Pinpoint the cell where the given text exists, returning its [x, y] midpoint coordinate. 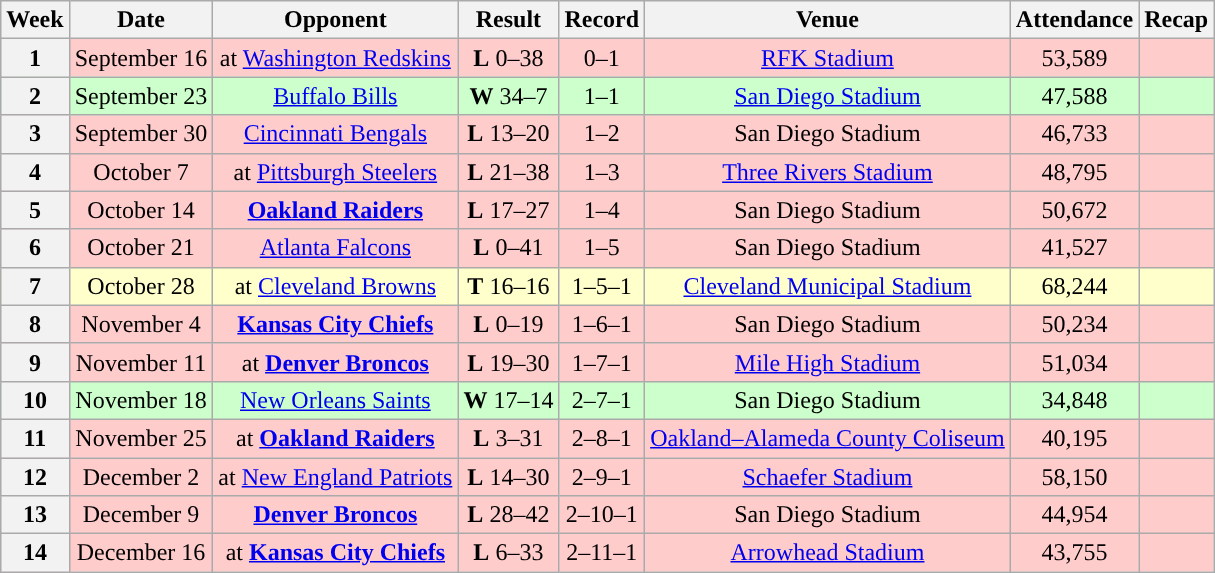
50,234 [1074, 324]
November 18 [141, 400]
Week [35, 20]
New Orleans Saints [336, 400]
41,527 [1074, 248]
Schaefer Stadium [828, 477]
Mile High Stadium [828, 362]
November 25 [141, 438]
12 [35, 477]
58,150 [1074, 477]
1–6–1 [602, 324]
2–10–1 [602, 515]
2–8–1 [602, 438]
51,034 [1074, 362]
Venue [828, 20]
46,733 [1074, 134]
November 11 [141, 362]
3 [35, 134]
L 0–41 [508, 248]
Record [602, 20]
November 4 [141, 324]
W 34–7 [508, 96]
47,588 [1074, 96]
40,195 [1074, 438]
Kansas City Chiefs [336, 324]
Cleveland Municipal Stadium [828, 286]
1–5 [602, 248]
T 16–16 [508, 286]
at Kansas City Chiefs [336, 553]
1–4 [602, 210]
October 14 [141, 210]
Recap [1176, 20]
September 16 [141, 58]
Attendance [1074, 20]
10 [35, 400]
Atlanta Falcons [336, 248]
48,795 [1074, 172]
Three Rivers Stadium [828, 172]
1–3 [602, 172]
Buffalo Bills [336, 96]
L 17–27 [508, 210]
1–1 [602, 96]
at Cleveland Browns [336, 286]
at Oakland Raiders [336, 438]
L 3–31 [508, 438]
1 [35, 58]
7 [35, 286]
43,755 [1074, 553]
Opponent [336, 20]
Cincinnati Bengals [336, 134]
5 [35, 210]
October 21 [141, 248]
1–5–1 [602, 286]
at Pittsburgh Steelers [336, 172]
44,954 [1074, 515]
0–1 [602, 58]
68,244 [1074, 286]
L 6–33 [508, 553]
W 17–14 [508, 400]
13 [35, 515]
September 23 [141, 96]
December 2 [141, 477]
December 9 [141, 515]
2 [35, 96]
11 [35, 438]
4 [35, 172]
L 0–19 [508, 324]
1–2 [602, 134]
L 14–30 [508, 477]
8 [35, 324]
L 13–20 [508, 134]
October 7 [141, 172]
L 28–42 [508, 515]
50,672 [1074, 210]
October 28 [141, 286]
at New England Patriots [336, 477]
Arrowhead Stadium [828, 553]
September 30 [141, 134]
1–7–1 [602, 362]
L 19–30 [508, 362]
at Washington Redskins [336, 58]
Result [508, 20]
34,848 [1074, 400]
L 21–38 [508, 172]
53,589 [1074, 58]
Oakland Raiders [336, 210]
RFK Stadium [828, 58]
14 [35, 553]
Denver Broncos [336, 515]
2–11–1 [602, 553]
9 [35, 362]
Oakland–Alameda County Coliseum [828, 438]
6 [35, 248]
at Denver Broncos [336, 362]
Date [141, 20]
L 0–38 [508, 58]
December 16 [141, 553]
2–7–1 [602, 400]
2–9–1 [602, 477]
